For the text-containing cell, return its midpoint in (x, y) coordinate format. 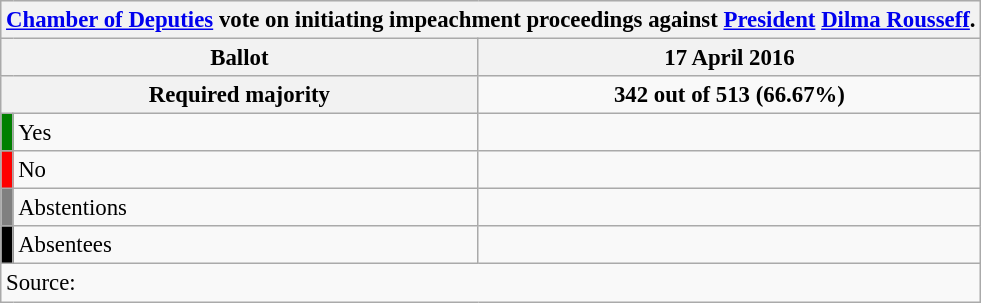
17 April 2016 (730, 58)
Chamber of Deputies vote on initiating impeachment proceedings against President Dilma Rousseff. (491, 20)
Yes (246, 133)
Ballot (240, 58)
Abstentions (246, 208)
Required majority (240, 95)
342 out of 513 (66.67%) (730, 95)
Absentees (246, 245)
Source: (491, 283)
No (246, 170)
